Extract the (X, Y) coordinate from the center of the cell holding the provided text.  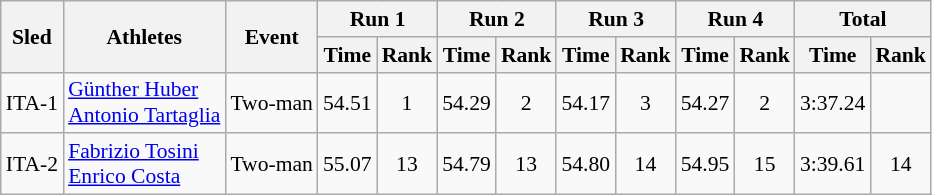
54.17 (586, 102)
ITA-1 (32, 102)
54.79 (466, 164)
54.80 (586, 164)
Athletes (144, 36)
Run 3 (616, 19)
15 (764, 164)
54.29 (466, 102)
Run 4 (736, 19)
3 (646, 102)
1 (408, 102)
ITA-2 (32, 164)
Günther HuberAntonio Tartaglia (144, 102)
3:39.61 (832, 164)
54.51 (348, 102)
Fabrizio TosiniEnrico Costa (144, 164)
54.95 (706, 164)
Event (272, 36)
Run 1 (378, 19)
Run 2 (496, 19)
Sled (32, 36)
3:37.24 (832, 102)
55.07 (348, 164)
Total (863, 19)
54.27 (706, 102)
